Determine the (X, Y) coordinate at the center of the cell enclosing the given text.  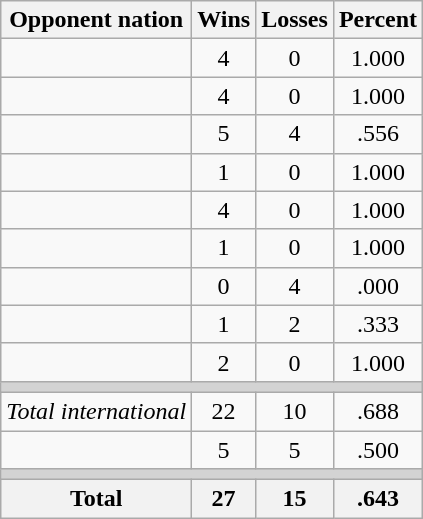
15 (295, 499)
.333 (378, 324)
Losses (295, 20)
.000 (378, 286)
Total (96, 499)
.500 (378, 449)
Percent (378, 20)
27 (224, 499)
Wins (224, 20)
.556 (378, 134)
Total international (96, 411)
.643 (378, 499)
22 (224, 411)
.688 (378, 411)
Opponent nation (96, 20)
10 (295, 411)
